Output the (x, y) coordinate of the center of the cell containing the given text.  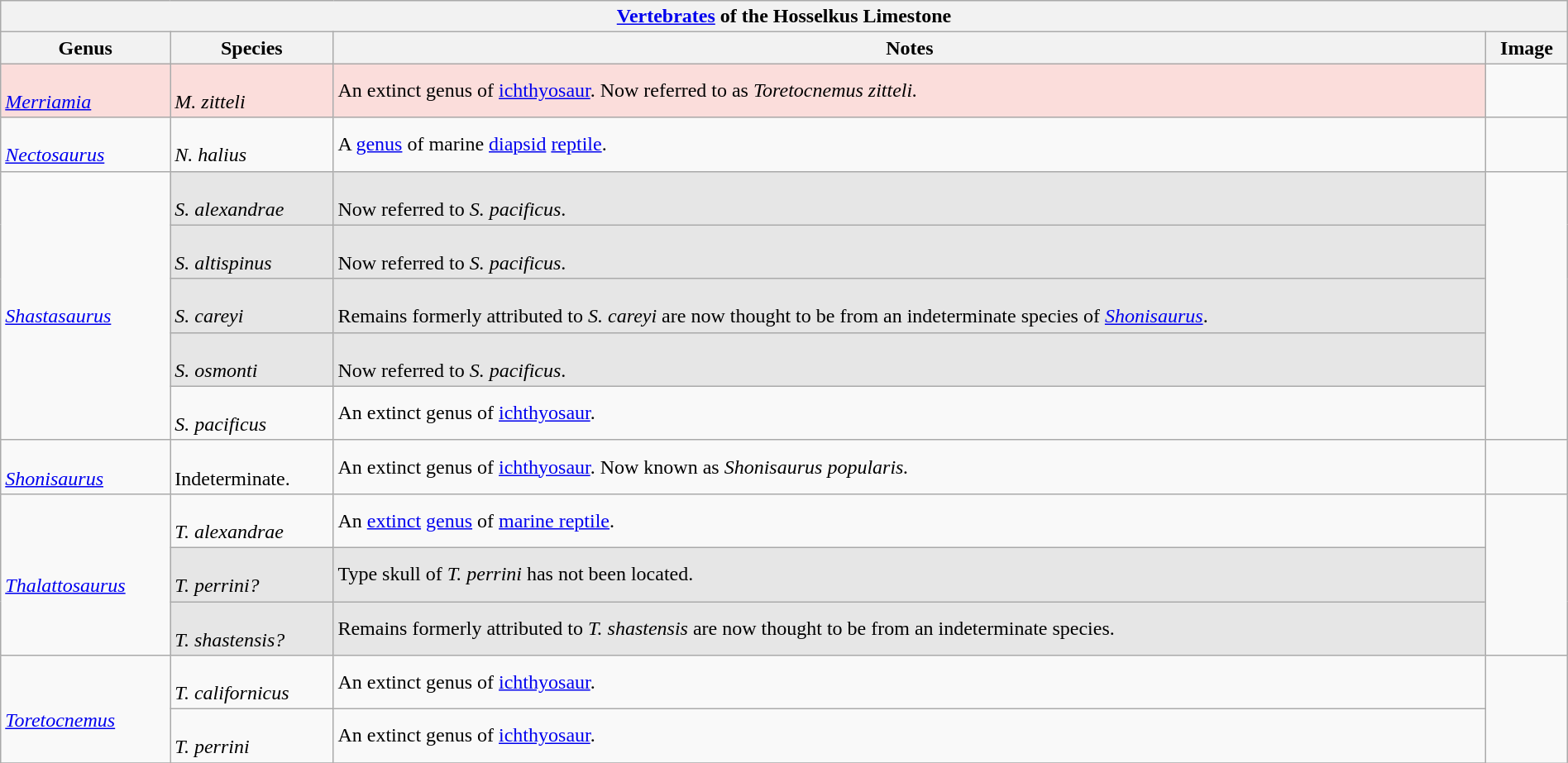
T. alexandrae (251, 521)
T. californicus (251, 683)
Merriamia (86, 91)
An extinct genus of ichthyosaur. Now known as Shonisaurus popularis. (910, 466)
Species (251, 48)
A genus of marine diapsid reptile. (910, 144)
S. osmonti (251, 359)
Notes (910, 48)
Genus (86, 48)
An extinct genus of marine reptile. (910, 521)
Shonisaurus (86, 466)
Thalattosaurus (86, 574)
An extinct genus of ichthyosaur. Now referred to as Toretocnemus zitteli. (910, 91)
Remains formerly attributed to S. careyi are now thought to be from an indeterminate species of Shonisaurus. (910, 306)
Image (1527, 48)
M. zitteli (251, 91)
T. perrini (251, 736)
S. alexandrae (251, 198)
Remains formerly attributed to T. shastensis are now thought to be from an indeterminate species. (910, 628)
Indeterminate. (251, 466)
S. careyi (251, 306)
N. halius (251, 144)
T. perrini? (251, 574)
Nectosaurus (86, 144)
S. pacificus (251, 413)
Vertebrates of the Hosselkus Limestone (784, 17)
Shastasaurus (86, 306)
T. shastensis? (251, 628)
Toretocnemus (86, 709)
S. altispinus (251, 251)
Type skull of T. perrini has not been located. (910, 574)
